Pinpoint the cell where the given text exists, returning its (X, Y) midpoint coordinate. 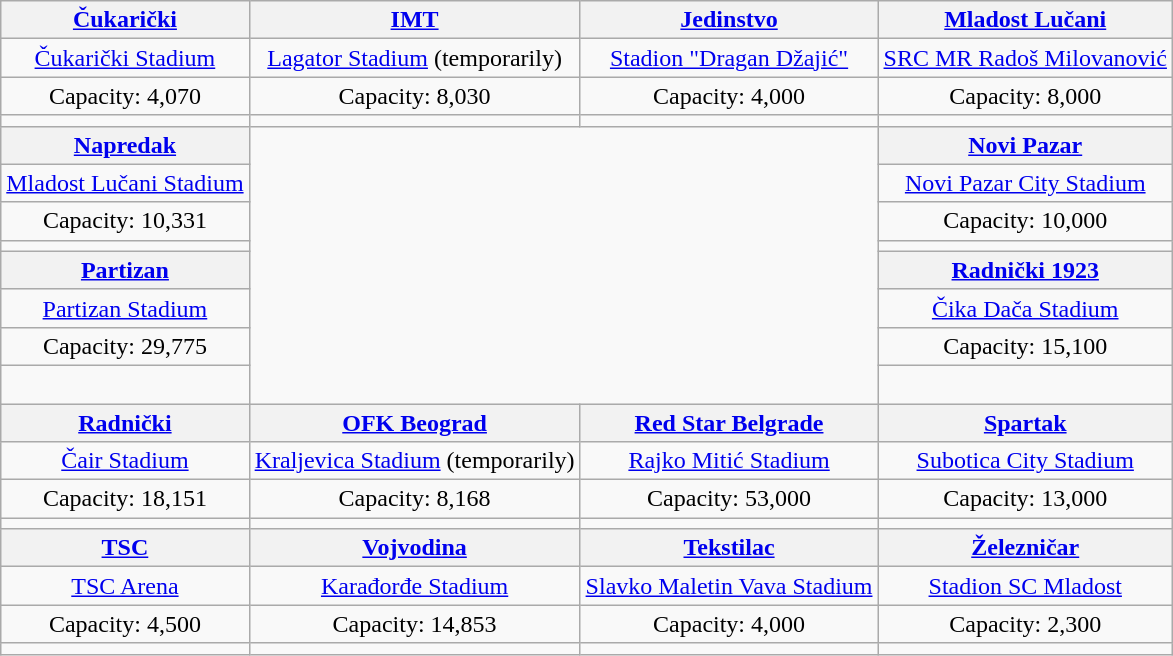
Rajko Mitić Stadium (729, 461)
TSC (125, 548)
Mladost Lučani (1025, 20)
Čukarički Stadium (125, 58)
Stadion "Dragan Džajić" (729, 58)
Jedinstvo (729, 20)
Napredak (125, 145)
IMT (414, 20)
OFK Beograd (414, 423)
SRC MR Radoš Milovanović (1025, 58)
Radnički (125, 423)
Capacity: 8,168 (414, 499)
Red Star Belgrade (729, 423)
Čair Stadium (125, 461)
Capacity: 15,100 (1025, 346)
Stadion SC Mladost (1025, 586)
Spartak (1025, 423)
Capacity: 8,000 (1025, 96)
Capacity: 13,000 (1025, 499)
Capacity: 2,300 (1025, 624)
Partizan (125, 270)
Capacity: 29,775 (125, 346)
Partizan Stadium (125, 308)
TSC Arena (125, 586)
Slavko Maletin Vava Stadium (729, 586)
Čukarički (125, 20)
Capacity: 8,030 (414, 96)
Lagator Stadium (temporarily) (414, 58)
Radnički 1923 (1025, 270)
Železničar (1025, 548)
Capacity: 10,331 (125, 221)
Karađorđe Stadium (414, 586)
Čika Dača Stadium (1025, 308)
Capacity: 4,500 (125, 624)
Capacity: 18,151 (125, 499)
Subotica City Stadium (1025, 461)
Tekstilac (729, 548)
Vojvodina (414, 548)
Capacity: 14,853 (414, 624)
Capacity: 53,000 (729, 499)
Novi Pazar (1025, 145)
Capacity: 4,070 (125, 96)
Capacity: 10,000 (1025, 221)
Novi Pazar City Stadium (1025, 183)
Mladost Lučani Stadium (125, 183)
Kraljevica Stadium (temporarily) (414, 461)
